Determine the [x, y] coordinate at the center of the cell enclosing the given text.  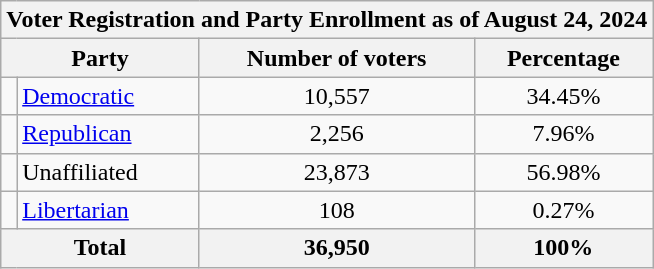
56.98% [564, 172]
2,256 [336, 134]
108 [336, 210]
Republican [108, 134]
Libertarian [108, 210]
10,557 [336, 96]
Democratic [108, 96]
0.27% [564, 210]
Voter Registration and Party Enrollment as of August 24, 2024 [327, 20]
Unaffiliated [108, 172]
23,873 [336, 172]
Number of voters [336, 58]
Party [100, 58]
36,950 [336, 248]
7.96% [564, 134]
Percentage [564, 58]
100% [564, 248]
34.45% [564, 96]
Total [100, 248]
